Locate the cell with the specified text and output its (X, Y) center coordinate. 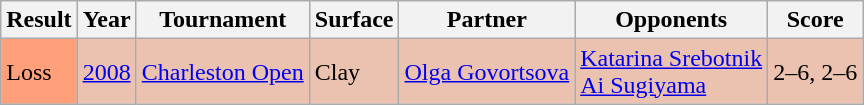
Katarina Srebotnik Ai Sugiyama (672, 72)
Result (39, 20)
Partner (487, 20)
Olga Govortsova (487, 72)
Score (816, 20)
Clay (354, 72)
2–6, 2–6 (816, 72)
Surface (354, 20)
Opponents (672, 20)
2008 (106, 72)
Year (106, 20)
Tournament (222, 20)
Loss (39, 72)
Charleston Open (222, 72)
